Pinpoint the cell where the given text exists, returning its [x, y] midpoint coordinate. 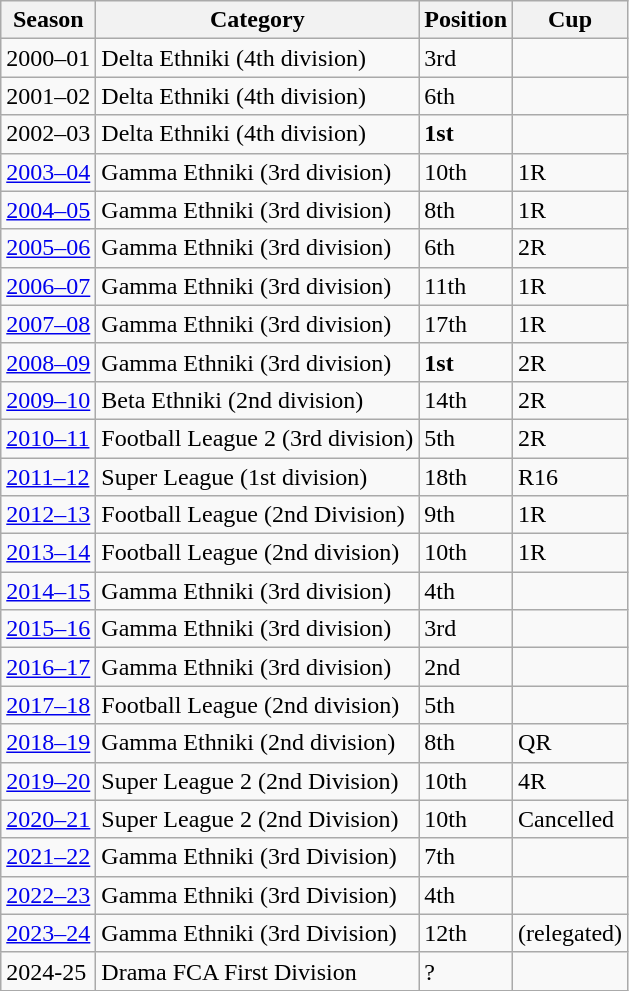
2nd [466, 667]
2013–14 [48, 553]
2005–06 [48, 248]
Position [466, 20]
Category [258, 20]
Football League 2 (3rd division) [258, 438]
R16 [570, 477]
2012–13 [48, 515]
17th [466, 324]
Beta Ethniki (2nd division) [258, 400]
? [466, 971]
2007–08 [48, 324]
2008–09 [48, 362]
2021–22 [48, 857]
2023–24 [48, 933]
2019–20 [48, 781]
Season [48, 20]
2022–23 [48, 895]
2006–07 [48, 286]
11th [466, 286]
9th [466, 515]
2016–17 [48, 667]
(relegated) [570, 933]
Super League (1st division) [258, 477]
2020–21 [48, 819]
2014–15 [48, 591]
7th [466, 857]
14th [466, 400]
2003–04 [48, 172]
2010–11 [48, 438]
2011–12 [48, 477]
12th [466, 933]
2009–10 [48, 400]
QR [570, 743]
Drama FCA First Division [258, 971]
2004–05 [48, 210]
2017–18 [48, 705]
Cup [570, 20]
Cancelled [570, 819]
2000–01 [48, 58]
2002–03 [48, 134]
4R [570, 781]
2024-25 [48, 971]
2018–19 [48, 743]
2015–16 [48, 629]
18th [466, 477]
Football League (2nd Division) [258, 515]
2001–02 [48, 96]
Gamma Ethniki (2nd division) [258, 743]
